Output the (X, Y) coordinate of the center of the cell containing the given text.  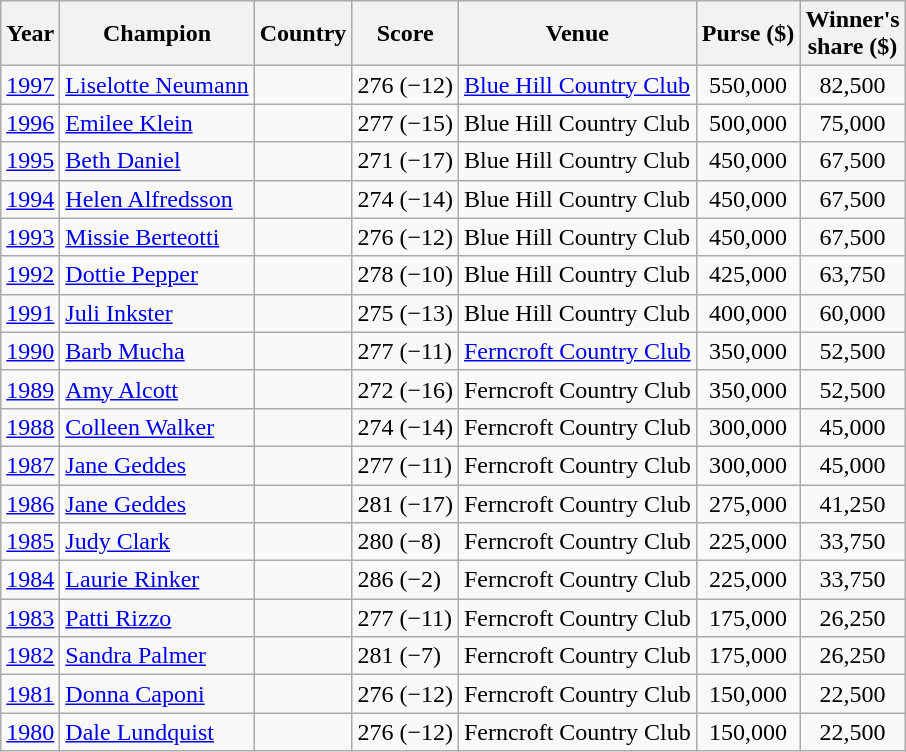
550,000 (748, 85)
82,500 (852, 85)
Score (406, 34)
272 (−16) (406, 389)
1981 (30, 694)
275 (−13) (406, 313)
Amy Alcott (157, 389)
Country (303, 34)
Dottie Pepper (157, 275)
Dale Lundquist (157, 732)
Winner'sshare ($) (852, 34)
Sandra Palmer (157, 656)
1982 (30, 656)
41,250 (852, 503)
60,000 (852, 313)
1993 (30, 237)
Donna Caponi (157, 694)
280 (−8) (406, 542)
Emilee Klein (157, 123)
Colleen Walker (157, 427)
400,000 (748, 313)
Helen Alfredsson (157, 199)
1985 (30, 542)
1984 (30, 580)
500,000 (748, 123)
281 (−7) (406, 656)
1997 (30, 85)
271 (−17) (406, 161)
Missie Berteotti (157, 237)
1995 (30, 161)
Venue (577, 34)
Juli Inkster (157, 313)
1988 (30, 427)
Liselotte Neumann (157, 85)
1994 (30, 199)
Year (30, 34)
Laurie Rinker (157, 580)
425,000 (748, 275)
1983 (30, 618)
1986 (30, 503)
75,000 (852, 123)
1987 (30, 465)
1980 (30, 732)
275,000 (748, 503)
277 (−15) (406, 123)
281 (−17) (406, 503)
1991 (30, 313)
1989 (30, 389)
1990 (30, 351)
1992 (30, 275)
Beth Daniel (157, 161)
Judy Clark (157, 542)
Patti Rizzo (157, 618)
286 (−2) (406, 580)
Barb Mucha (157, 351)
278 (−10) (406, 275)
63,750 (852, 275)
1996 (30, 123)
Champion (157, 34)
Purse ($) (748, 34)
